Extract the [x, y] coordinate from the center of the cell holding the provided text.  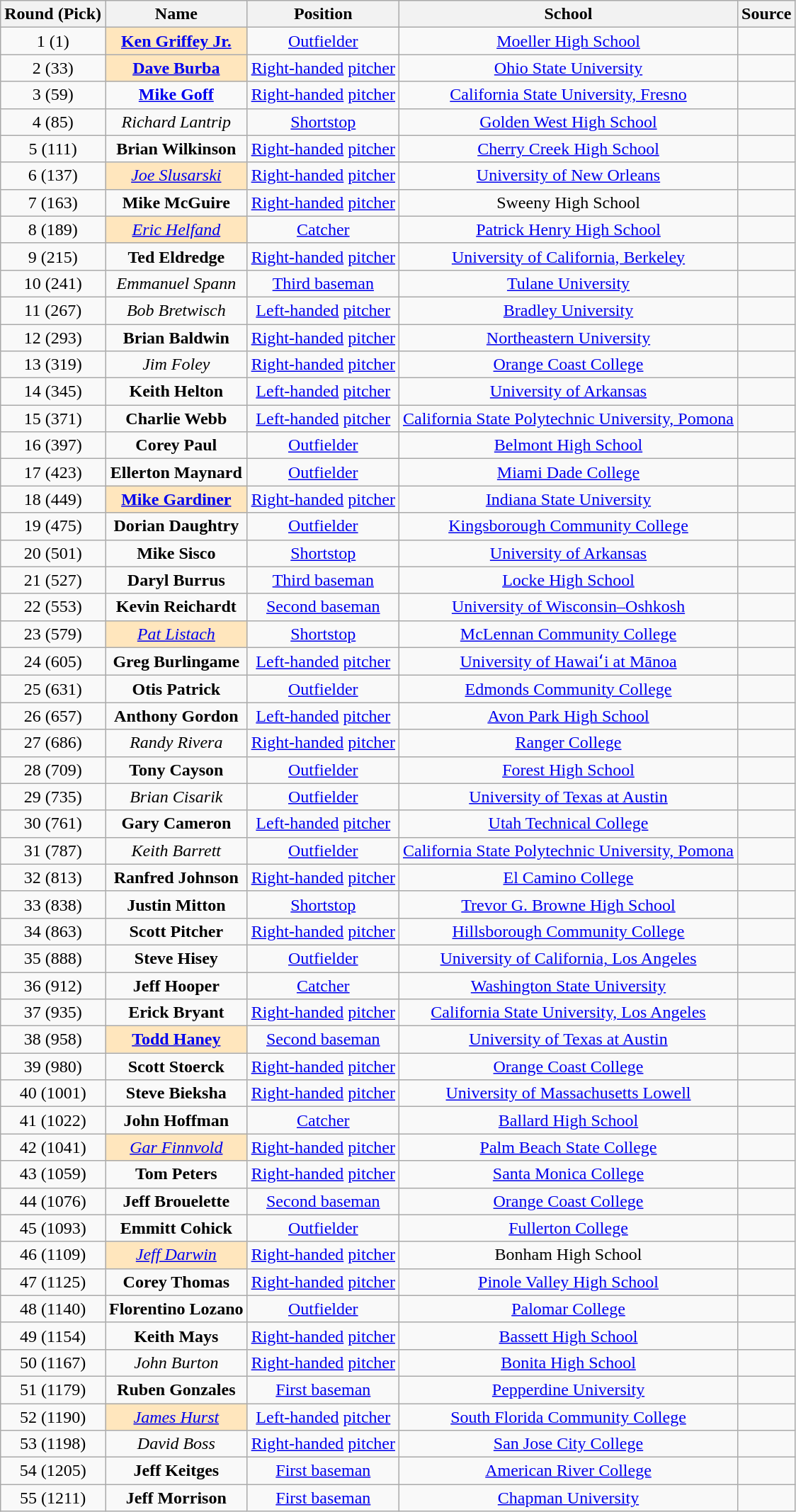
Otis Patrick [176, 689]
28 (709) [53, 770]
Richard Lantrip [176, 122]
McLennan Community College [568, 634]
San Jose City College [568, 1444]
Steve Bieksha [176, 1093]
6 (137) [53, 176]
41 (1022) [53, 1120]
4 (85) [53, 122]
Corey Paul [176, 445]
University of California, Berkeley [568, 256]
Ohio State University [568, 68]
Keith Mays [176, 1336]
Todd Haney [176, 1040]
14 (345) [53, 392]
12 (293) [53, 338]
31 (787) [53, 851]
17 (423) [53, 472]
Chapman University [568, 1498]
1 (1) [53, 41]
Palomar College [568, 1309]
26 (657) [53, 716]
Mike Sisco [176, 553]
5 (111) [53, 149]
Bonita High School [568, 1363]
Round (Pick) [53, 14]
33 (838) [53, 904]
Gary Cameron [176, 824]
Emmitt Cohick [176, 1228]
11 (267) [53, 310]
Trevor G. Browne High School [568, 904]
25 (631) [53, 689]
30 (761) [53, 824]
Brian Wilkinson [176, 149]
Sweeny High School [568, 203]
Bassett High School [568, 1336]
Joe Slusarski [176, 176]
46 (1109) [53, 1255]
Bob Bretwisch [176, 310]
42 (1041) [53, 1147]
Justin Mitton [176, 904]
Mike Goff [176, 95]
Ted Eldredge [176, 256]
Jeff Brouelette [176, 1201]
Source [766, 14]
Moeller High School [568, 41]
3 (59) [53, 95]
Cherry Creek High School [568, 149]
Emmanuel Spann [176, 283]
49 (1154) [53, 1336]
13 (319) [53, 365]
Bradley University [568, 310]
20 (501) [53, 553]
Fullerton College [568, 1228]
Pinole Valley High School [568, 1282]
9 (215) [53, 256]
Greg Burlingame [176, 661]
Erick Bryant [176, 1013]
32 (813) [53, 877]
34 (863) [53, 931]
47 (1125) [53, 1282]
Ellerton Maynard [176, 472]
Belmont High School [568, 445]
Golden West High School [568, 122]
Anthony Gordon [176, 716]
Keith Barrett [176, 851]
California State University, Fresno [568, 95]
Gar Finnvold [176, 1147]
Position [323, 14]
Brian Cisarik [176, 797]
44 (1076) [53, 1201]
38 (958) [53, 1040]
Patrick Henry High School [568, 229]
54 (1205) [53, 1471]
Florentino Lozano [176, 1309]
Tom Peters [176, 1174]
University of New Orleans [568, 176]
40 (1001) [53, 1093]
Utah Technical College [568, 824]
23 (579) [53, 634]
Keith Helton [176, 392]
Jim Foley [176, 365]
Miami Dade College [568, 472]
Jeff Keitges [176, 1471]
Steve Hisey [176, 958]
7 (163) [53, 203]
Scott Pitcher [176, 931]
Bonham High School [568, 1255]
48 (1140) [53, 1309]
Ballard High School [568, 1120]
Daryl Burrus [176, 580]
John Burton [176, 1363]
Charlie Webb [176, 419]
24 (605) [53, 661]
19 (475) [53, 526]
29 (735) [53, 797]
35 (888) [53, 958]
10 (241) [53, 283]
15 (371) [53, 419]
University of California, Los Angeles [568, 958]
Kevin Reichardt [176, 607]
Ranger College [568, 743]
52 (1190) [53, 1417]
Name [176, 14]
21 (527) [53, 580]
Brian Baldwin [176, 338]
Indiana State University [568, 499]
Mike Gardiner [176, 499]
45 (1093) [53, 1228]
Jeff Morrison [176, 1498]
39 (980) [53, 1067]
Tony Cayson [176, 770]
University of Wisconsin–Oshkosh [568, 607]
Mike McGuire [176, 203]
53 (1198) [53, 1444]
Pat Listach [176, 634]
18 (449) [53, 499]
University of Massachusetts Lowell [568, 1093]
Northeastern University [568, 338]
Corey Thomas [176, 1282]
55 (1211) [53, 1498]
Tulane University [568, 283]
22 (553) [53, 607]
James Hurst [176, 1417]
Ruben Gonzales [176, 1389]
Ranfred Johnson [176, 877]
Ken Griffey Jr. [176, 41]
Dorian Daughtry [176, 526]
16 (397) [53, 445]
David Boss [176, 1444]
Hillsborough Community College [568, 931]
Scott Stoerck [176, 1067]
John Hoffman [176, 1120]
36 (912) [53, 985]
El Camino College [568, 877]
27 (686) [53, 743]
Edmonds Community College [568, 689]
37 (935) [53, 1013]
School [568, 14]
Jeff Darwin [176, 1255]
University of Hawaiʻi at Mānoa [568, 661]
Randy Rivera [176, 743]
51 (1179) [53, 1389]
50 (1167) [53, 1363]
South Florida Community College [568, 1417]
Avon Park High School [568, 716]
Forest High School [568, 770]
Dave Burba [176, 68]
Locke High School [568, 580]
43 (1059) [53, 1174]
American River College [568, 1471]
Washington State University [568, 985]
Kingsborough Community College [568, 526]
2 (33) [53, 68]
Palm Beach State College [568, 1147]
Jeff Hooper [176, 985]
Pepperdine University [568, 1389]
8 (189) [53, 229]
California State University, Los Angeles [568, 1013]
Santa Monica College [568, 1174]
Eric Helfand [176, 229]
